Scan for the cell matching the given text and deliver its (X, Y) coordinate at center. 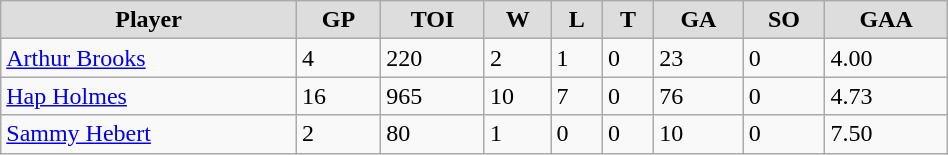
4 (338, 58)
76 (698, 96)
220 (433, 58)
Sammy Hebert (149, 134)
4.00 (886, 58)
GP (338, 20)
Hap Holmes (149, 96)
W (518, 20)
TOI (433, 20)
GA (698, 20)
7.50 (886, 134)
SO (784, 20)
965 (433, 96)
4.73 (886, 96)
GAA (886, 20)
Player (149, 20)
L (576, 20)
7 (576, 96)
T (628, 20)
80 (433, 134)
16 (338, 96)
Arthur Brooks (149, 58)
23 (698, 58)
